Determine the (X, Y) coordinate at the center of the cell enclosing the given text.  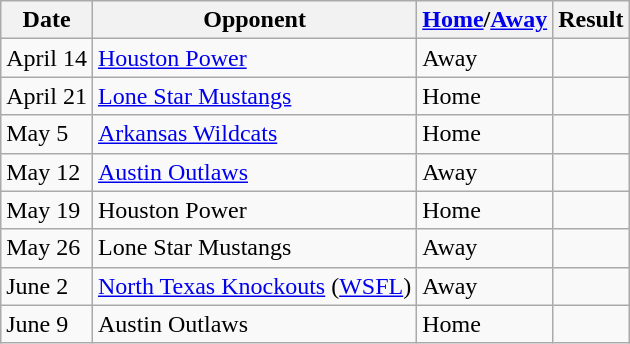
May 19 (47, 210)
Arkansas Wildcats (254, 134)
May 26 (47, 248)
May 5 (47, 134)
Date (47, 20)
June 9 (47, 324)
Opponent (254, 20)
June 2 (47, 286)
May 12 (47, 172)
April 14 (47, 58)
Home/Away (485, 20)
North Texas Knockouts (WSFL) (254, 286)
April 21 (47, 96)
Result (591, 20)
